Detect which cell encompasses the target text, then output its (X, Y) center coordinate. 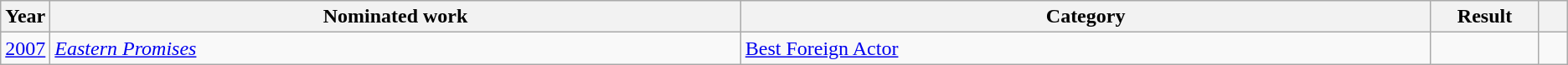
Result (1484, 17)
Year (25, 17)
2007 (25, 48)
Category (1086, 17)
Best Foreign Actor (1086, 48)
Nominated work (395, 17)
Eastern Promises (395, 48)
